Provide the [x, y] coordinate of the cell's center where the given text is located.  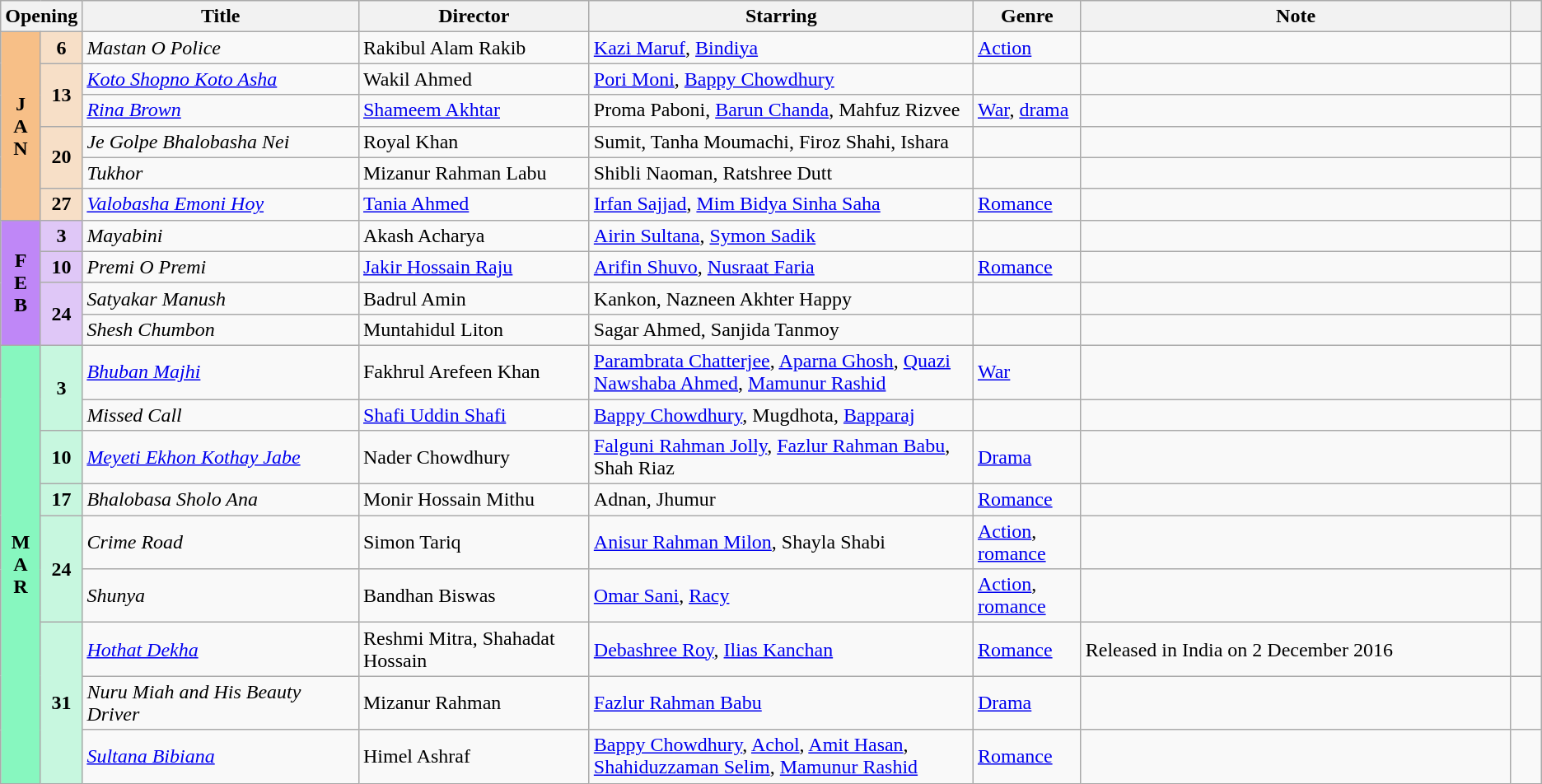
Omar Sani, Racy [781, 596]
Bappy Chowdhury, Achol, Amit Hasan, Shahiduzzaman Selim, Mamunur Rashid [781, 756]
Rina Brown [221, 110]
Bandhan Biswas [474, 596]
Crime Road [221, 542]
Himel Ashraf [474, 756]
Akash Acharya [474, 236]
Bhuban Majhi [221, 372]
Premi O Premi [221, 267]
Tukhor [221, 173]
Action [1026, 48]
Reshmi Mitra, Shahadat Hossain [474, 649]
Title [221, 16]
Simon Tariq [474, 542]
Meyeti Ekhon Kothay Jabe [221, 458]
Koto Shopno Koto Asha [221, 79]
17 [61, 500]
Badrul Amin [474, 298]
Sumit, Tanha Moumachi, Firoz Shahi, Ishara [781, 142]
20 [61, 157]
War, drama [1026, 110]
Genre [1026, 16]
Proma Paboni, Barun Chanda, Mahfuz Rizvee [781, 110]
Shunya [221, 596]
MAR [21, 564]
Fazlur Rahman Babu [781, 703]
Satyakar Manush [221, 298]
Rakibul Alam Rakib [474, 48]
Falguni Rahman Jolly, Fazlur Rahman Babu, Shah Riaz [781, 458]
Airin Sultana, Symon Sadik [781, 236]
Royal Khan [474, 142]
Bhalobasa Sholo Ana [221, 500]
27 [61, 204]
Tania Ahmed [474, 204]
Parambrata Chatterjee, Aparna Ghosh, Quazi Nawshaba Ahmed, Mamunur Rashid [781, 372]
Mizanur Rahman [474, 703]
FEB [21, 282]
Shafi Uddin Shafi [474, 414]
Note [1296, 16]
Sagar Ahmed, Sanjida Tanmoy [781, 329]
Bappy Chowdhury, Mugdhota, Bapparaj [781, 414]
Fakhrul Arefeen Khan [474, 372]
Muntahidul Liton [474, 329]
Shibli Naoman, Ratshree Dutt [781, 173]
Jakir Hossain Raju [474, 267]
6 [61, 48]
Mizanur Rahman Labu [474, 173]
Hothat Dekha [221, 649]
Valobasha Emoni Hoy [221, 204]
Director [474, 16]
Kankon, Nazneen Akhter Happy [781, 298]
Nader Chowdhury [474, 458]
13 [61, 95]
Shameem Akhtar [474, 110]
Mastan O Police [221, 48]
Je Golpe Bhalobasha Nei [221, 142]
War [1026, 372]
Arifin Shuvo, Nusraat Faria [781, 267]
Sultana Bibiana [221, 756]
Irfan Sajjad, Mim Bidya Sinha Saha [781, 204]
Pori Moni, Bappy Chowdhury [781, 79]
31 [61, 703]
Released in India on 2 December 2016 [1296, 649]
Missed Call [221, 414]
Monir Hossain Mithu [474, 500]
Mayabini [221, 236]
Adnan, Jhumur [781, 500]
Wakil Ahmed [474, 79]
Kazi Maruf, Bindiya [781, 48]
Opening [41, 16]
Debashree Roy, Ilias Kanchan [781, 649]
Starring [781, 16]
JAN [21, 126]
Shesh Chumbon [221, 329]
Anisur Rahman Milon, Shayla Shabi [781, 542]
Nuru Miah and His Beauty Driver [221, 703]
